Return [X, Y] of the center of cell containing provided text 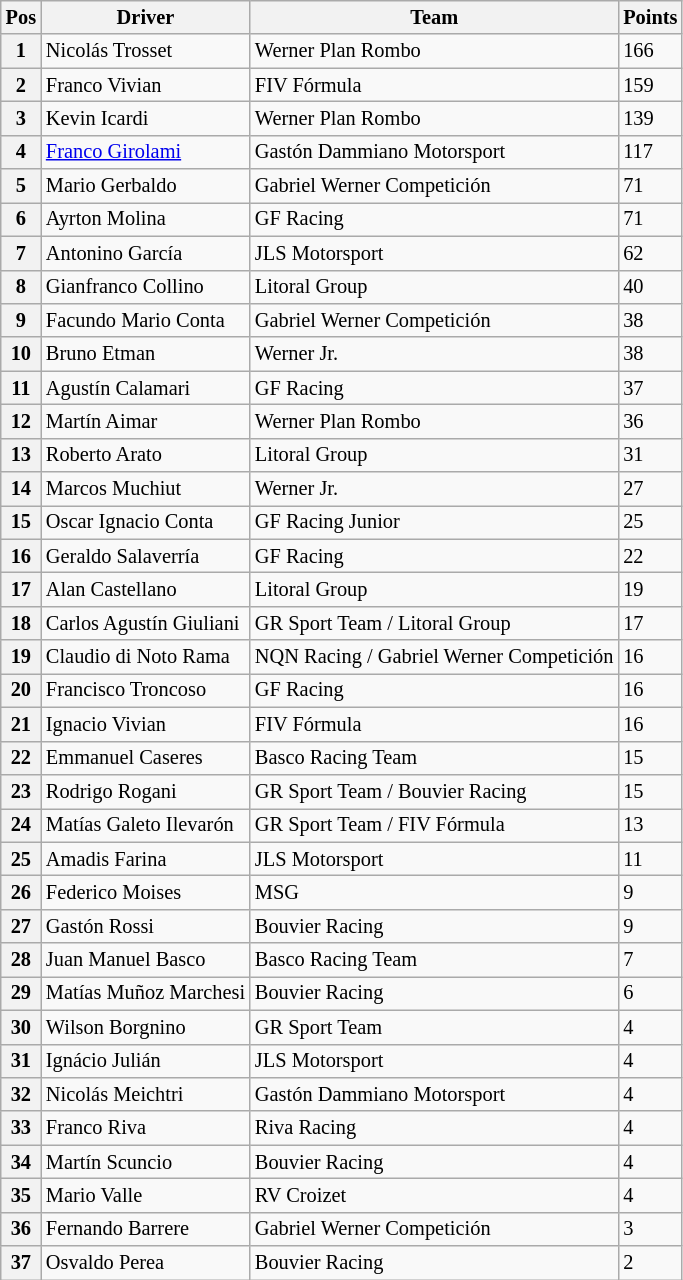
Fernando Barrere [146, 1229]
139 [650, 118]
Emmanuel Caseres [146, 758]
Wilson Borgnino [146, 1027]
Marcos Muchiut [146, 489]
34 [21, 1162]
GF Racing Junior [434, 522]
1 [21, 51]
23 [21, 791]
Franco Riva [146, 1128]
Franco Vivian [146, 85]
Claudio di Noto Rama [146, 657]
14 [21, 489]
62 [650, 253]
Nicolás Trosset [146, 51]
NQN Racing / Gabriel Werner Competición [434, 657]
MSG [434, 892]
Osvaldo Perea [146, 1263]
Franco Girolami [146, 152]
29 [21, 993]
Gianfranco Collino [146, 287]
Agustín Calamari [146, 388]
Ayrton Molina [146, 219]
28 [21, 960]
32 [21, 1094]
GR Sport Team [434, 1027]
Gastón Rossi [146, 926]
12 [21, 421]
GR Sport Team / Bouvier Racing [434, 791]
33 [21, 1128]
Geraldo Salaverría [146, 556]
8 [21, 287]
Roberto Arato [146, 455]
Oscar Ignacio Conta [146, 522]
40 [650, 287]
166 [650, 51]
Rodrigo Rogani [146, 791]
Francisco Troncoso [146, 690]
Nicolás Meichtri [146, 1094]
GR Sport Team / FIV Fórmula [434, 825]
30 [21, 1027]
RV Croizet [434, 1195]
159 [650, 85]
Martín Aimar [146, 421]
5 [21, 186]
Mario Gerbaldo [146, 186]
Matías Galeto Ilevarón [146, 825]
26 [21, 892]
18 [21, 623]
35 [21, 1195]
Antonino García [146, 253]
117 [650, 152]
Matías Muñoz Marchesi [146, 993]
Riva Racing [434, 1128]
24 [21, 825]
Points [650, 17]
Alan Castellano [146, 589]
Federico Moises [146, 892]
Juan Manuel Basco [146, 960]
Kevin Icardi [146, 118]
Ignácio Julián [146, 1061]
Pos [21, 17]
Bruno Etman [146, 354]
GR Sport Team / Litoral Group [434, 623]
Facundo Mario Conta [146, 320]
10 [21, 354]
Team [434, 17]
Martín Scuncio [146, 1162]
20 [21, 690]
Driver [146, 17]
Mario Valle [146, 1195]
21 [21, 724]
Carlos Agustín Giuliani [146, 623]
Ignacio Vivian [146, 724]
Amadis Farina [146, 859]
